Identify which cell holds the provided text, then report its [x, y] central coordinate. 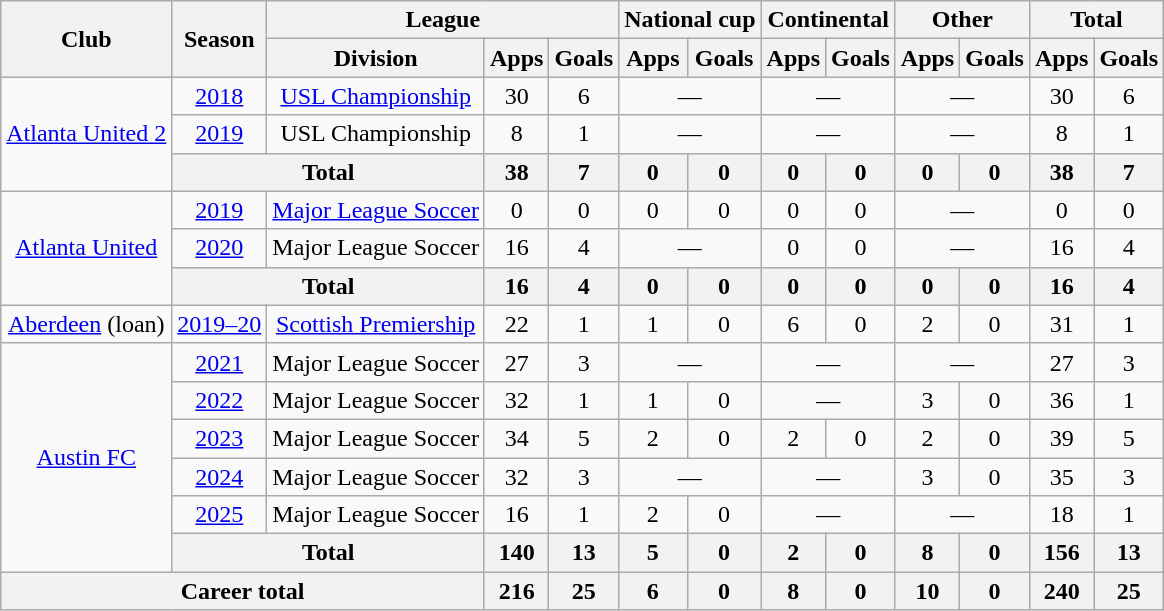
Aberdeen (loan) [86, 324]
22 [516, 324]
Atlanta United 2 [86, 134]
216 [516, 591]
2021 [220, 362]
34 [516, 438]
Season [220, 39]
156 [1061, 553]
Career total [243, 591]
Continental [828, 20]
National cup [690, 20]
Division [376, 58]
Atlanta United [86, 248]
2019–20 [220, 324]
League [443, 20]
39 [1061, 438]
31 [1061, 324]
2018 [220, 96]
36 [1061, 400]
18 [1061, 515]
2025 [220, 515]
Austin FC [86, 457]
2023 [220, 438]
Scottish Premiership [376, 324]
2024 [220, 477]
10 [927, 591]
2020 [220, 248]
2022 [220, 400]
Other [962, 20]
140 [516, 553]
240 [1061, 591]
35 [1061, 477]
Club [86, 39]
